Identify which cell holds the provided text, then report its [X, Y] central coordinate. 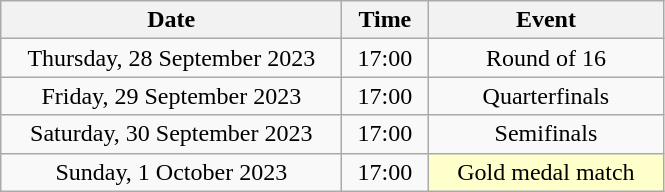
Quarterfinals [546, 96]
Time [385, 20]
Gold medal match [546, 172]
Round of 16 [546, 58]
Semifinals [546, 134]
Date [172, 20]
Sunday, 1 October 2023 [172, 172]
Friday, 29 September 2023 [172, 96]
Saturday, 30 September 2023 [172, 134]
Thursday, 28 September 2023 [172, 58]
Event [546, 20]
